Extract the [X, Y] coordinate from the center of the cell holding the provided text.  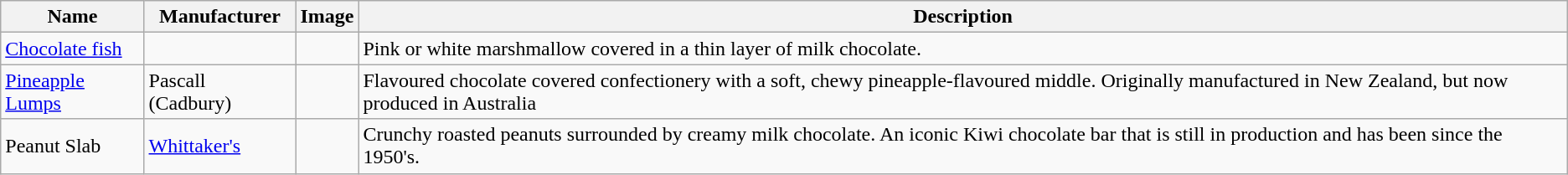
Image [327, 17]
Manufacturer [219, 17]
Name [72, 17]
Pineapple Lumps [72, 92]
Pink or white marshmallow covered in a thin layer of milk chocolate. [963, 49]
Peanut Slab [72, 146]
Pascall (Cadbury) [219, 92]
Whittaker's [219, 146]
Crunchy roasted peanuts surrounded by creamy milk chocolate. An iconic Kiwi chocolate bar that is still in production and has been since the 1950's. [963, 146]
Chocolate fish [72, 49]
Description [963, 17]
